Return the (x, y) coordinate for the center point of the cell that contains the specified text.  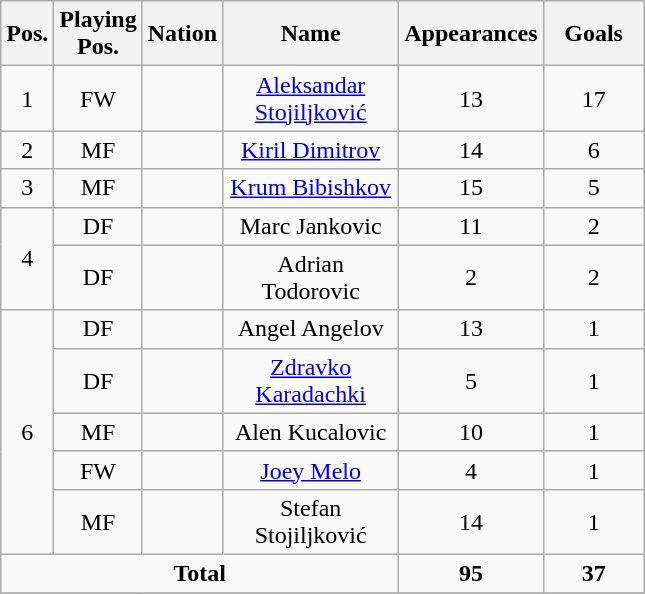
Angel Angelov (311, 329)
95 (471, 573)
11 (471, 226)
Joey Melo (311, 470)
Name (311, 34)
3 (28, 188)
Nation (182, 34)
10 (471, 432)
15 (471, 188)
37 (594, 573)
17 (594, 98)
Alen Kucalovic (311, 432)
Total (200, 573)
Goals (594, 34)
Marc Jankovic (311, 226)
Kiril Dimitrov (311, 150)
Pos. (28, 34)
Krum Bibishkov (311, 188)
Aleksandar Stojiljković (311, 98)
Zdravko Karadachki (311, 380)
Adrian Todorovic (311, 278)
Stefan Stojiljković (311, 522)
Playing Pos. (98, 34)
Appearances (471, 34)
